Capture the cell that displays the provided text and extract its [x, y] central coordinate. 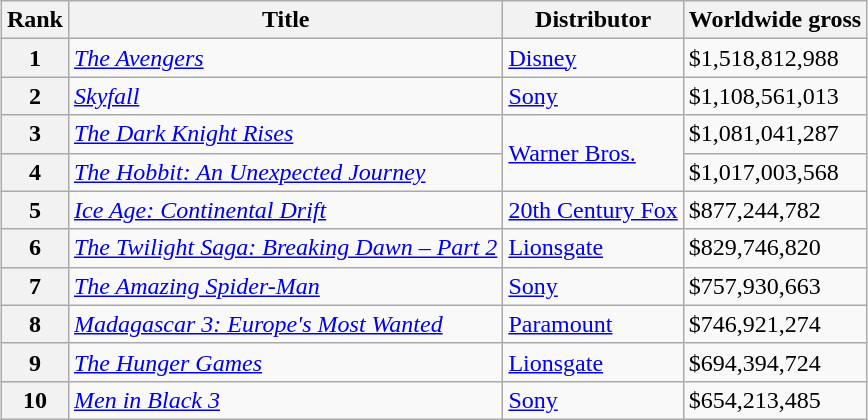
Distributor [593, 20]
Paramount [593, 324]
$694,394,724 [774, 362]
The Avengers [285, 58]
Skyfall [285, 96]
The Amazing Spider-Man [285, 286]
The Twilight Saga: Breaking Dawn – Part 2 [285, 248]
$746,921,274 [774, 324]
$1,081,041,287 [774, 134]
$757,930,663 [774, 286]
$829,746,820 [774, 248]
The Hobbit: An Unexpected Journey [285, 172]
Worldwide gross [774, 20]
3 [34, 134]
Men in Black 3 [285, 400]
The Dark Knight Rises [285, 134]
Warner Bros. [593, 153]
7 [34, 286]
The Hunger Games [285, 362]
1 [34, 58]
Rank [34, 20]
$654,213,485 [774, 400]
4 [34, 172]
Disney [593, 58]
9 [34, 362]
8 [34, 324]
20th Century Fox [593, 210]
Title [285, 20]
$1,017,003,568 [774, 172]
$1,108,561,013 [774, 96]
5 [34, 210]
6 [34, 248]
$1,518,812,988 [774, 58]
Ice Age: Continental Drift [285, 210]
Madagascar 3: Europe's Most Wanted [285, 324]
$877,244,782 [774, 210]
10 [34, 400]
2 [34, 96]
